Find where the given text appears and provide that cell's center as (X, Y) coordinate. 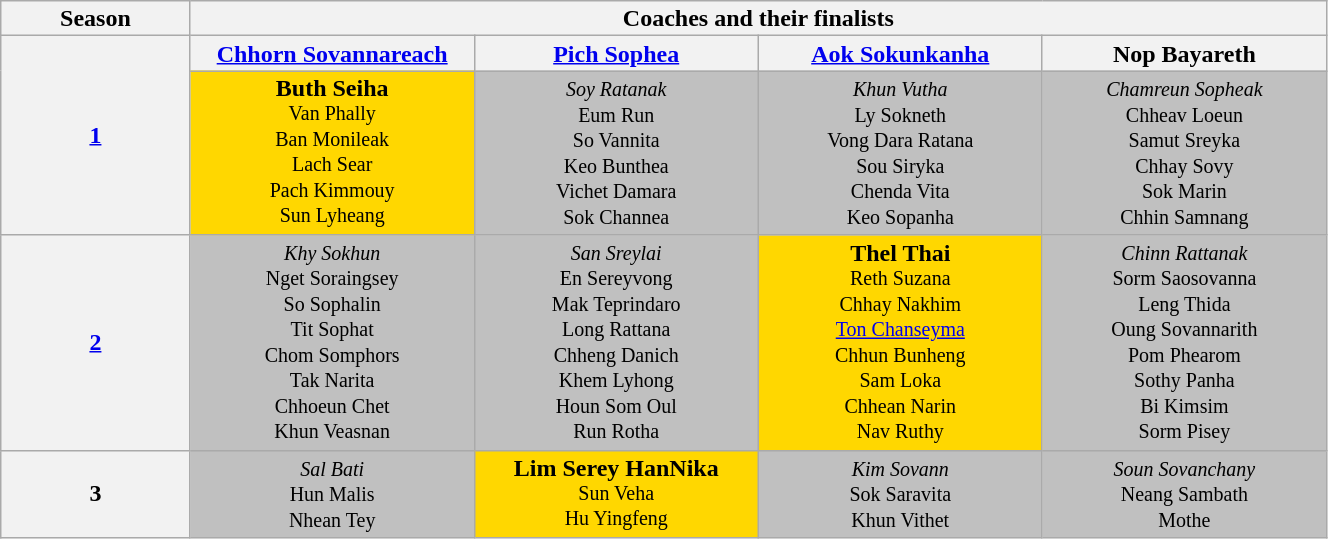
Kim SovannSok SaravitaKhun Vithet (900, 494)
Soun SovanchanyNeang SambathMothe (1184, 494)
3 (96, 494)
Khy SokhunNget SoraingseySo SophalinTit SophatChom SomphorsTak NaritaChhoeun ChetKhun Veasnan (332, 342)
Lim Serey HanNikaSun VehaHu Yingfeng (616, 494)
Chhorn Sovannareach (332, 54)
Thel ThaiReth SuzanaChhay NakhimTon ChanseymaChhun BunhengSam LokaChhean NarinNav Ruthy (900, 342)
Nop Bayareth (1184, 54)
2 (96, 342)
Chinn RattanakSorm SaosovannaLeng ThidaOung SovannarithPom PhearomSothy PanhaBi KimsimSorm Pisey (1184, 342)
San SreylaiEn SereyvongMak TeprindaroLong RattanaChheng DanichKhem LyhongHoun Som OulRun Rotha (616, 342)
Coaches and their finalists (758, 18)
Aok Sokunkanha (900, 54)
Buth SeihaVan PhallyBan MonileakLach SearPach KimmouySun Lyheang (332, 153)
Khun VuthaLy SoknethVong Dara RatanaSou SirykaChenda VitaKeo Sopanha (900, 153)
Season (96, 18)
Chamreun SopheakChheav LoeunSamut SreykaChhay SovySok MarinChhin Samnang (1184, 153)
Sal BatiHun MalisNhean Tey (332, 494)
Pich Sophea (616, 54)
Soy RatanakEum RunSo VannitaKeo BuntheaVichet DamaraSok Channea (616, 153)
1 (96, 136)
